Detect which cell encompasses the target text, then output its [X, Y] center coordinate. 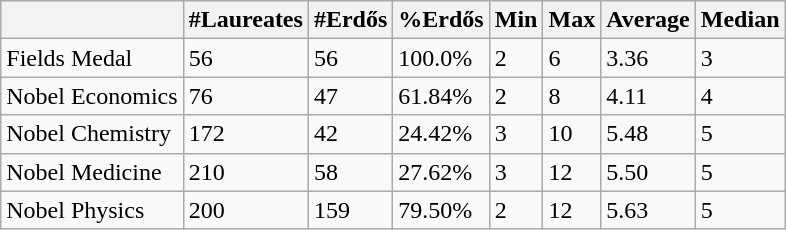
6 [572, 58]
5.63 [648, 210]
24.42% [441, 134]
159 [350, 210]
Fields Medal [92, 58]
3.36 [648, 58]
5.50 [648, 172]
%Erdős [441, 20]
Nobel Medicine [92, 172]
79.50% [441, 210]
100.0% [441, 58]
27.62% [441, 172]
172 [246, 134]
58 [350, 172]
4 [740, 96]
Min [516, 20]
8 [572, 96]
61.84% [441, 96]
47 [350, 96]
4.11 [648, 96]
5.48 [648, 134]
Median [740, 20]
#Erdős [350, 20]
10 [572, 134]
Max [572, 20]
210 [246, 172]
Nobel Chemistry [92, 134]
76 [246, 96]
Nobel Physics [92, 210]
Average [648, 20]
200 [246, 210]
#Laureates [246, 20]
Nobel Economics [92, 96]
42 [350, 134]
